Find where the given text appears and provide that cell's center as [x, y] coordinate. 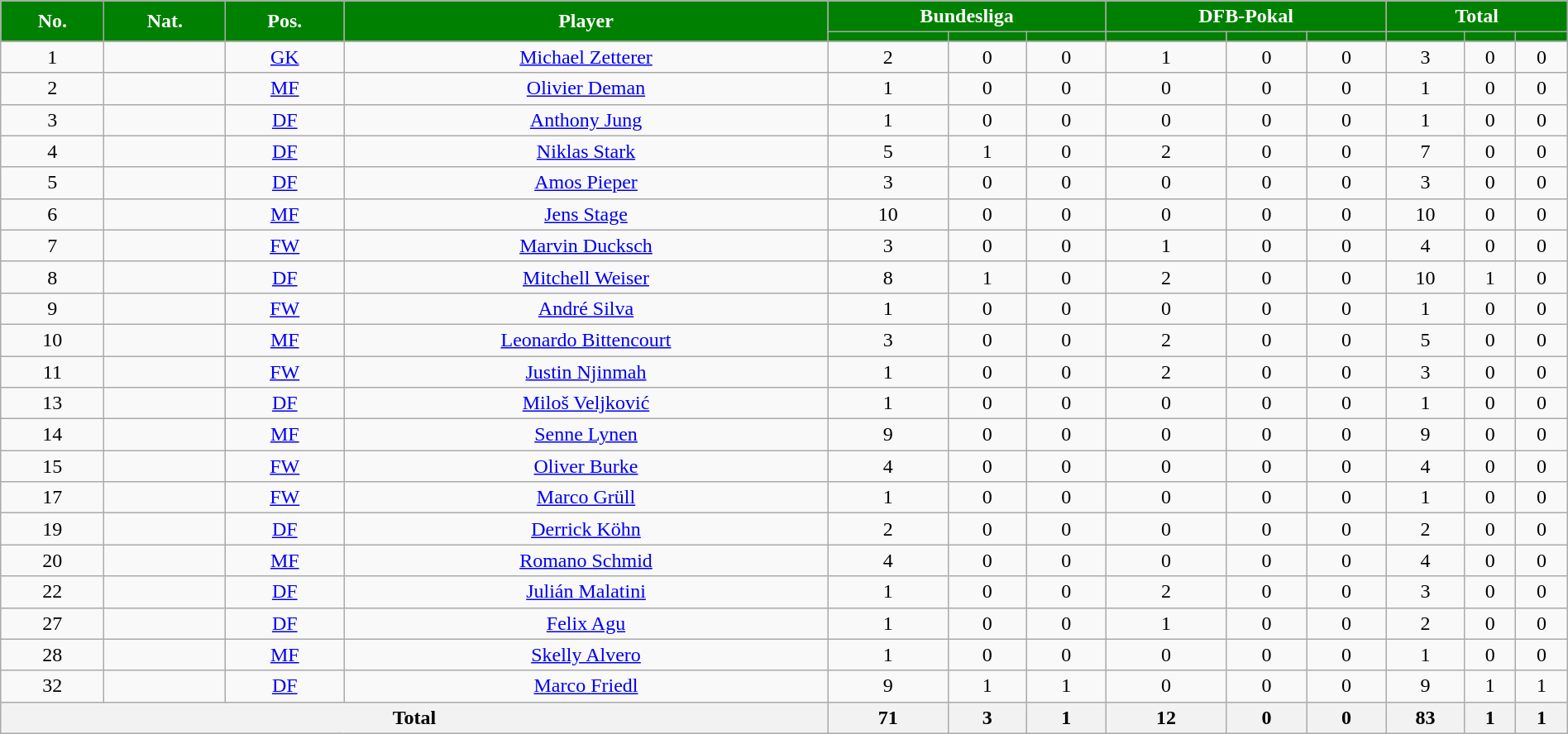
Niklas Stark [586, 151]
19 [53, 529]
Oliver Burke [586, 466]
Bundesliga [967, 17]
14 [53, 435]
Miloš Veljković [586, 403]
Justin Njinmah [586, 371]
Derrick Köhn [586, 529]
32 [53, 686]
Anthony Jung [586, 120]
Michael Zetterer [586, 57]
Romano Schmid [586, 560]
Nat. [165, 21]
11 [53, 371]
Mitchell Weiser [586, 277]
Julián Malatini [586, 592]
22 [53, 592]
Marco Friedl [586, 686]
DFB-Pokal [1245, 17]
28 [53, 655]
Marvin Ducksch [586, 245]
Player [586, 21]
Marco Grüll [586, 498]
GK [284, 57]
71 [888, 717]
Felix Agu [586, 623]
13 [53, 403]
17 [53, 498]
No. [53, 21]
6 [53, 214]
Senne Lynen [586, 435]
Jens Stage [586, 214]
Skelly Alvero [586, 655]
André Silva [586, 308]
Amos Pieper [586, 183]
83 [1426, 717]
Leonardo Bittencourt [586, 340]
15 [53, 466]
Pos. [284, 21]
12 [1166, 717]
20 [53, 560]
Olivier Deman [586, 88]
27 [53, 623]
